Return (x, y) of the center of cell containing provided text 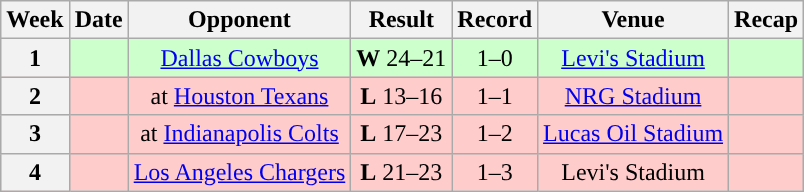
NRG Stadium (634, 96)
Opponent (240, 20)
W 24–21 (402, 58)
Lucas Oil Stadium (634, 134)
L 17–23 (402, 134)
Week (35, 20)
L 13–16 (402, 96)
Venue (634, 20)
2 (35, 96)
1 (35, 58)
at Houston Texans (240, 96)
1–2 (495, 134)
1–0 (495, 58)
Los Angeles Chargers (240, 172)
1–3 (495, 172)
3 (35, 134)
Record (495, 20)
1–1 (495, 96)
Recap (766, 20)
Date (98, 20)
Result (402, 20)
L 21–23 (402, 172)
at Indianapolis Colts (240, 134)
4 (35, 172)
Dallas Cowboys (240, 58)
